For the text-containing cell, return its midpoint in (X, Y) coordinate format. 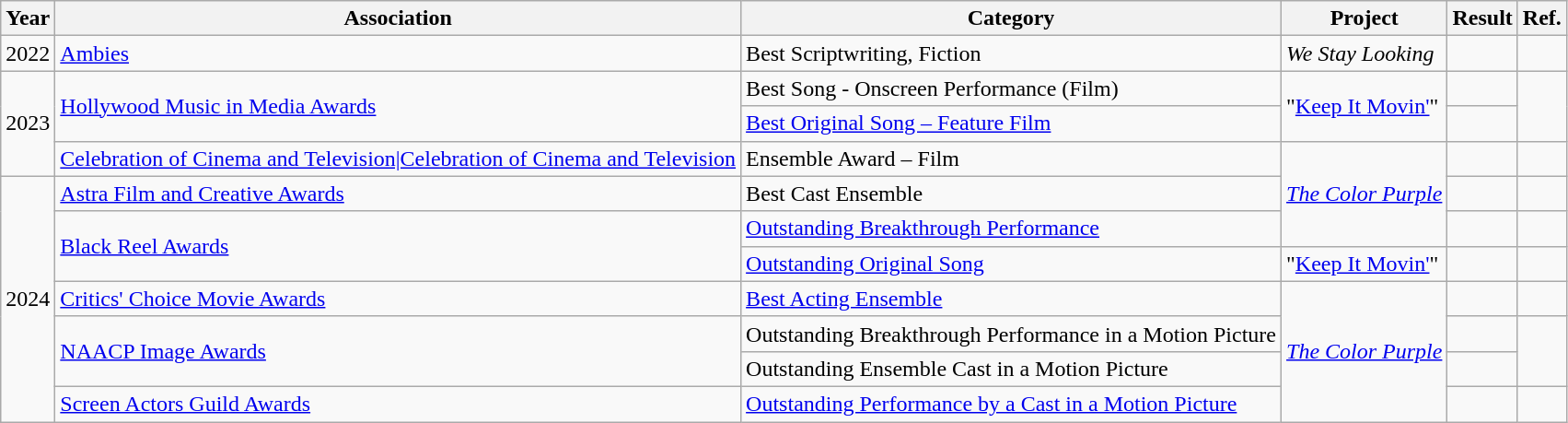
Outstanding Performance by a Cast in a Motion Picture (1011, 404)
Best Original Song – Feature Film (1011, 123)
Best Cast Ensemble (1011, 194)
Best Acting Ensemble (1011, 299)
Association (398, 18)
Black Reel Awards (398, 246)
Hollywood Music in Media Awards (398, 106)
Astra Film and Creative Awards (398, 194)
2023 (28, 123)
NAACP Image Awards (398, 351)
Best Scriptwriting, Fiction (1011, 53)
2022 (28, 53)
2024 (28, 299)
Year (28, 18)
Outstanding Ensemble Cast in a Motion Picture (1011, 369)
Critics' Choice Movie Awards (398, 299)
Outstanding Original Song (1011, 264)
We Stay Looking (1365, 53)
Celebration of Cinema and Television|Celebration of Cinema and Television (398, 159)
Outstanding Breakthrough Performance in a Motion Picture (1011, 334)
Best Song - Onscreen Performance (Film) (1011, 88)
Ensemble Award – Film (1011, 159)
Ambies (398, 53)
Project (1365, 18)
Category (1011, 18)
Ref. (1541, 18)
Screen Actors Guild Awards (398, 404)
Result (1482, 18)
Outstanding Breakthrough Performance (1011, 229)
